For the text-containing cell, return its midpoint in [x, y] coordinate format. 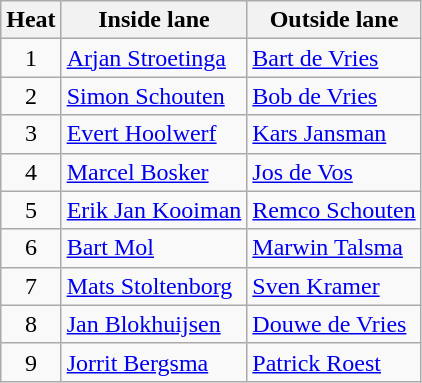
8 [31, 324]
7 [31, 286]
4 [31, 172]
9 [31, 362]
Douwe de Vries [334, 324]
Simon Schouten [154, 96]
Outside lane [334, 20]
Kars Jansman [334, 134]
1 [31, 58]
Sven Kramer [334, 286]
Bob de Vries [334, 96]
Marwin Talsma [334, 248]
Patrick Roest [334, 362]
Mats Stoltenborg [154, 286]
6 [31, 248]
Erik Jan Kooiman [154, 210]
Marcel Bosker [154, 172]
Bart de Vries [334, 58]
Jos de Vos [334, 172]
3 [31, 134]
Remco Schouten [334, 210]
Arjan Stroetinga [154, 58]
Heat [31, 20]
Jan Blokhuijsen [154, 324]
Bart Mol [154, 248]
2 [31, 96]
Jorrit Bergsma [154, 362]
5 [31, 210]
Inside lane [154, 20]
Evert Hoolwerf [154, 134]
